Output the [X, Y] coordinate of the center of the cell containing the given text.  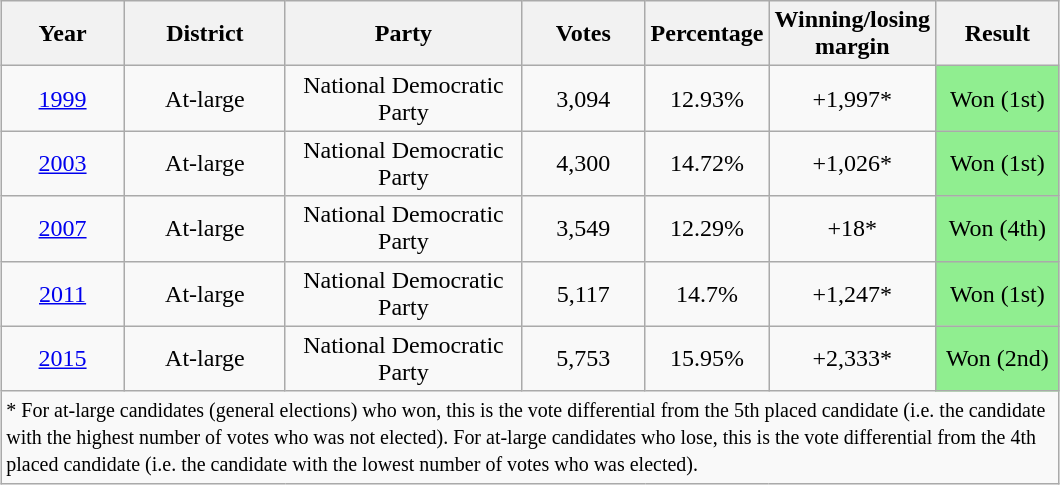
Party [403, 34]
14.7% [707, 294]
14.72% [707, 164]
4,300 [583, 164]
1999 [63, 98]
Percentage [707, 34]
+2,333* [852, 358]
2015 [63, 358]
+1,997* [852, 98]
3,549 [583, 228]
12.29% [707, 228]
12.93% [707, 98]
+1,247* [852, 294]
Result [998, 34]
+1,026* [852, 164]
5,117 [583, 294]
15.95% [707, 358]
2003 [63, 164]
Year [63, 34]
+18* [852, 228]
2011 [63, 294]
3,094 [583, 98]
Won (4th) [998, 228]
Winning/losing margin [852, 34]
Won (2nd) [998, 358]
2007 [63, 228]
5,753 [583, 358]
District [204, 34]
Votes [583, 34]
